Return the (x, y) coordinate for the center point of the cell that contains the specified text.  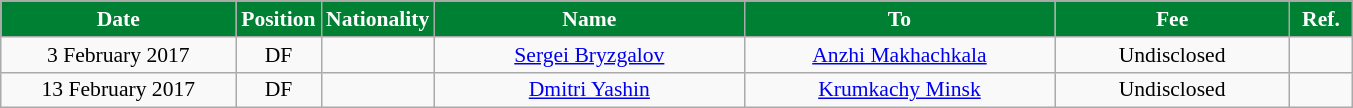
Krumkachy Minsk (899, 90)
Nationality (378, 19)
Sergei Bryzgalov (589, 55)
Name (589, 19)
13 February 2017 (118, 90)
Anzhi Makhachkala (899, 55)
Position (278, 19)
Fee (1172, 19)
Dmitri Yashin (589, 90)
3 February 2017 (118, 55)
Date (118, 19)
To (899, 19)
Ref. (1322, 19)
